Search for the cell housing the specified text and yield its (X, Y) center coordinate. 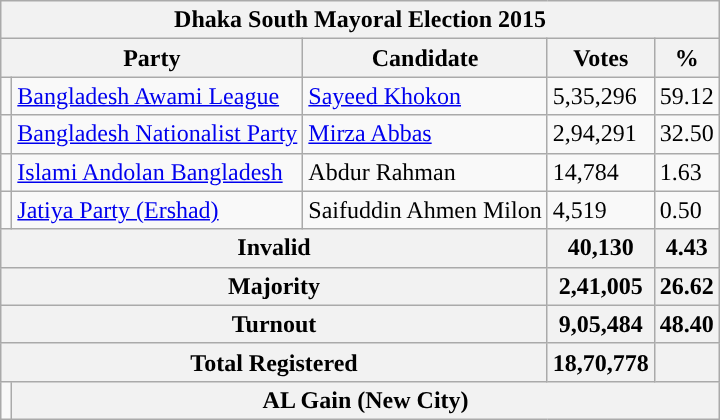
32.50 (686, 134)
40,130 (600, 248)
Turnout (274, 324)
Saifuddin Ahmen Milon (425, 210)
% (686, 58)
Total Registered (274, 362)
9,05,484 (600, 324)
Jatiya Party (Ershad) (158, 210)
1.63 (686, 172)
Bangladesh Nationalist Party (158, 134)
5,35,296 (600, 96)
59.12 (686, 96)
Dhaka South Mayoral Election 2015 (360, 20)
4.43 (686, 248)
Abdur Rahman (425, 172)
Majority (274, 286)
AL Gain (New City) (366, 400)
4,519 (600, 210)
2,41,005 (600, 286)
18,70,778 (600, 362)
26.62 (686, 286)
Invalid (274, 248)
Votes (600, 58)
Mirza Abbas (425, 134)
Bangladesh Awami League (158, 96)
Sayeed Khokon (425, 96)
Candidate (425, 58)
Party (152, 58)
14,784 (600, 172)
48.40 (686, 324)
2,94,291 (600, 134)
Islami Andolan Bangladesh (158, 172)
0.50 (686, 210)
